Capture the cell that displays the provided text and extract its (X, Y) central coordinate. 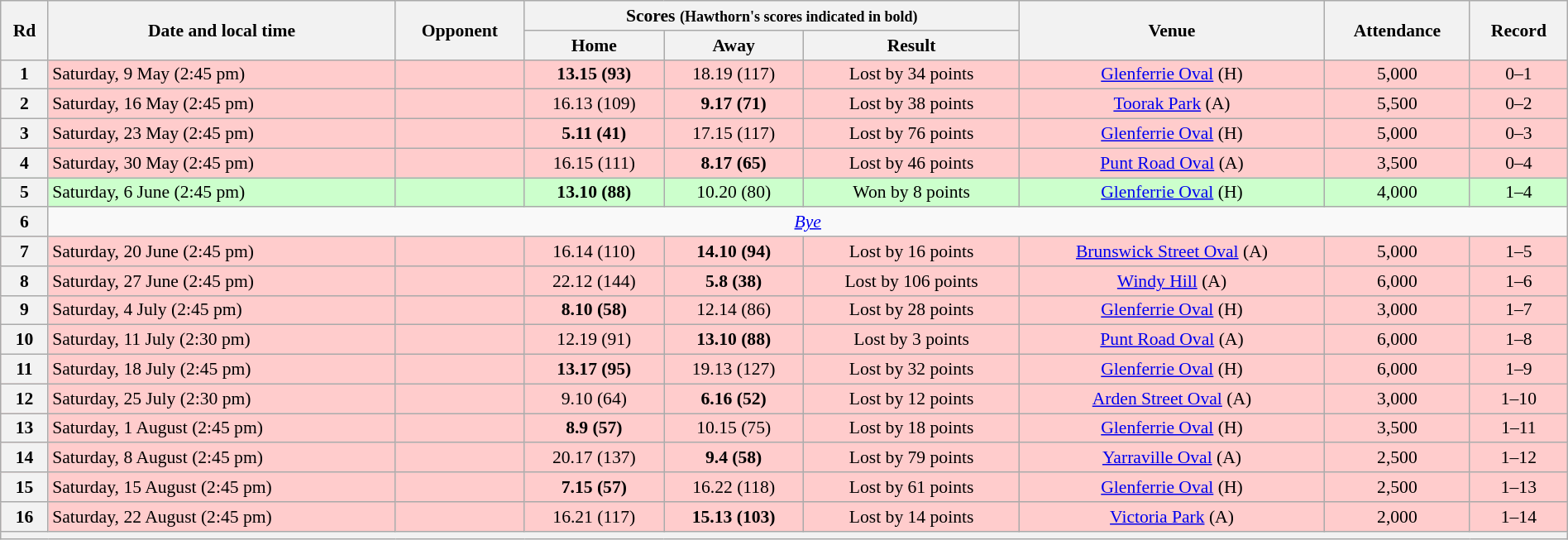
Result (911, 45)
Saturday, 1 August (2:45 pm) (222, 428)
0–4 (1518, 163)
5.8 (38) (734, 281)
Lost by 16 points (911, 251)
Saturday, 11 July (2:30 pm) (222, 340)
4,000 (1397, 193)
Saturday, 23 May (2:45 pm) (222, 134)
Lost by 28 points (911, 310)
1–11 (1518, 428)
Saturday, 27 June (2:45 pm) (222, 281)
9.17 (71) (734, 104)
2,000 (1397, 517)
Scores (Hawthorn's scores indicated in bold) (772, 16)
16.22 (118) (734, 487)
17.15 (117) (734, 134)
Lost by 79 points (911, 458)
10.20 (80) (734, 193)
7 (25, 251)
5,500 (1397, 104)
15.13 (103) (734, 517)
Opponent (460, 30)
1–10 (1518, 399)
5 (25, 193)
12.19 (91) (594, 340)
Bye (807, 222)
20.17 (137) (594, 458)
Lost by 106 points (911, 281)
Yarraville Oval (A) (1173, 458)
Saturday, 15 August (2:45 pm) (222, 487)
Home (594, 45)
1–8 (1518, 340)
Victoria Park (A) (1173, 517)
0–2 (1518, 104)
Venue (1173, 30)
Arden Street Oval (A) (1173, 399)
1–14 (1518, 517)
Saturday, 16 May (2:45 pm) (222, 104)
5.11 (41) (594, 134)
16.13 (109) (594, 104)
1–5 (1518, 251)
8.17 (65) (734, 163)
Saturday, 25 July (2:30 pm) (222, 399)
6.16 (52) (734, 399)
Toorak Park (A) (1173, 104)
18.19 (117) (734, 74)
8 (25, 281)
1–9 (1518, 370)
Saturday, 8 August (2:45 pm) (222, 458)
9.10 (64) (594, 399)
2 (25, 104)
Saturday, 9 May (2:45 pm) (222, 74)
4 (25, 163)
10.15 (75) (734, 428)
7.15 (57) (594, 487)
16.15 (111) (594, 163)
6 (25, 222)
Lost by 14 points (911, 517)
9.4 (58) (734, 458)
12.14 (86) (734, 310)
16 (25, 517)
Saturday, 30 May (2:45 pm) (222, 163)
Lost by 61 points (911, 487)
3 (25, 134)
10 (25, 340)
Saturday, 4 July (2:45 pm) (222, 310)
Brunswick Street Oval (A) (1173, 251)
19.13 (127) (734, 370)
13.17 (95) (594, 370)
16.14 (110) (594, 251)
8.9 (57) (594, 428)
0–3 (1518, 134)
Date and local time (222, 30)
1 (25, 74)
1–12 (1518, 458)
Lost by 3 points (911, 340)
11 (25, 370)
Lost by 32 points (911, 370)
Attendance (1397, 30)
Away (734, 45)
1–6 (1518, 281)
Rd (25, 30)
9 (25, 310)
Lost by 76 points (911, 134)
Saturday, 18 July (2:45 pm) (222, 370)
Windy Hill (A) (1173, 281)
1–13 (1518, 487)
22.12 (144) (594, 281)
14.10 (94) (734, 251)
Won by 8 points (911, 193)
16.21 (117) (594, 517)
Saturday, 6 June (2:45 pm) (222, 193)
13 (25, 428)
14 (25, 458)
8.10 (58) (594, 310)
Lost by 18 points (911, 428)
Lost by 12 points (911, 399)
13.15 (93) (594, 74)
Lost by 46 points (911, 163)
15 (25, 487)
1–4 (1518, 193)
12 (25, 399)
Lost by 34 points (911, 74)
Saturday, 20 June (2:45 pm) (222, 251)
0–1 (1518, 74)
Lost by 38 points (911, 104)
Record (1518, 30)
1–7 (1518, 310)
Saturday, 22 August (2:45 pm) (222, 517)
